Identify which cell holds the provided text, then report its (x, y) central coordinate. 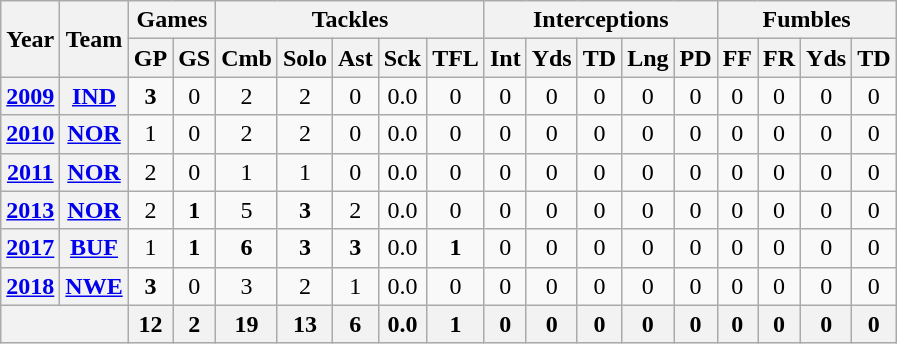
5 (247, 210)
FF (737, 58)
Interceptions (600, 20)
12 (150, 324)
Team (94, 39)
IND (94, 96)
Sck (402, 58)
2013 (30, 210)
2011 (30, 172)
NWE (94, 286)
Lng (648, 58)
Tackles (350, 20)
PD (696, 58)
2009 (30, 96)
GS (194, 58)
13 (304, 324)
Int (505, 58)
Cmb (247, 58)
Year (30, 39)
2017 (30, 248)
TFL (456, 58)
GP (150, 58)
Fumbles (806, 20)
2018 (30, 286)
Games (172, 20)
FR (780, 58)
BUF (94, 248)
Ast (356, 58)
2010 (30, 134)
Solo (304, 58)
19 (247, 324)
